Find where the given text appears and provide that cell's center as (X, Y) coordinate. 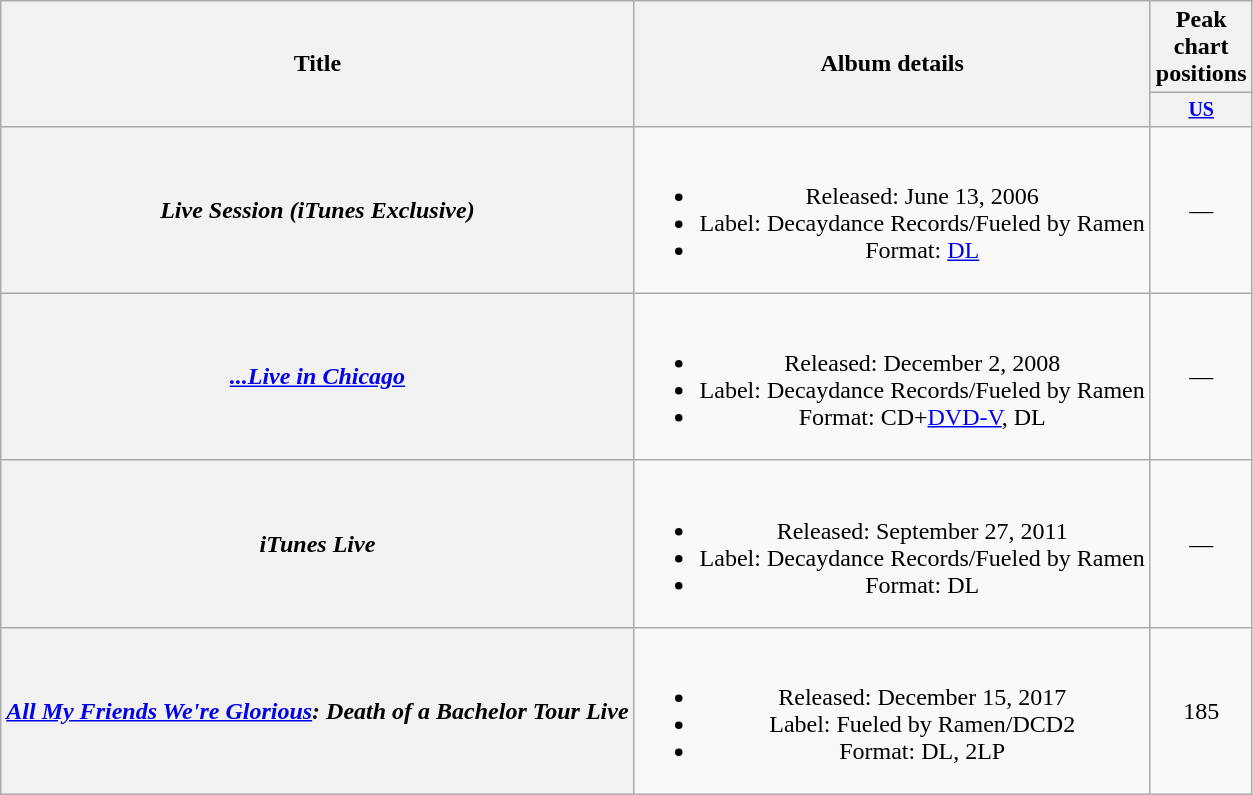
...Live in Chicago (318, 376)
Album details (892, 64)
All My Friends We're Glorious: Death of a Bachelor Tour Live (318, 710)
Released: June 13, 2006Label: Decaydance Records/Fueled by RamenFormat: DL (892, 210)
Live Session (iTunes Exclusive) (318, 210)
US (1201, 110)
Title (318, 64)
Released: December 15, 2017Label: Fueled by Ramen/DCD2Format: DL, 2LP (892, 710)
185 (1201, 710)
Peak chart positions (1201, 47)
Released: September 27, 2011Label: Decaydance Records/Fueled by RamenFormat: DL (892, 544)
iTunes Live (318, 544)
Released: December 2, 2008Label: Decaydance Records/Fueled by RamenFormat: CD+DVD-V, DL (892, 376)
